Identify which cell holds the provided text, then report its [X, Y] central coordinate. 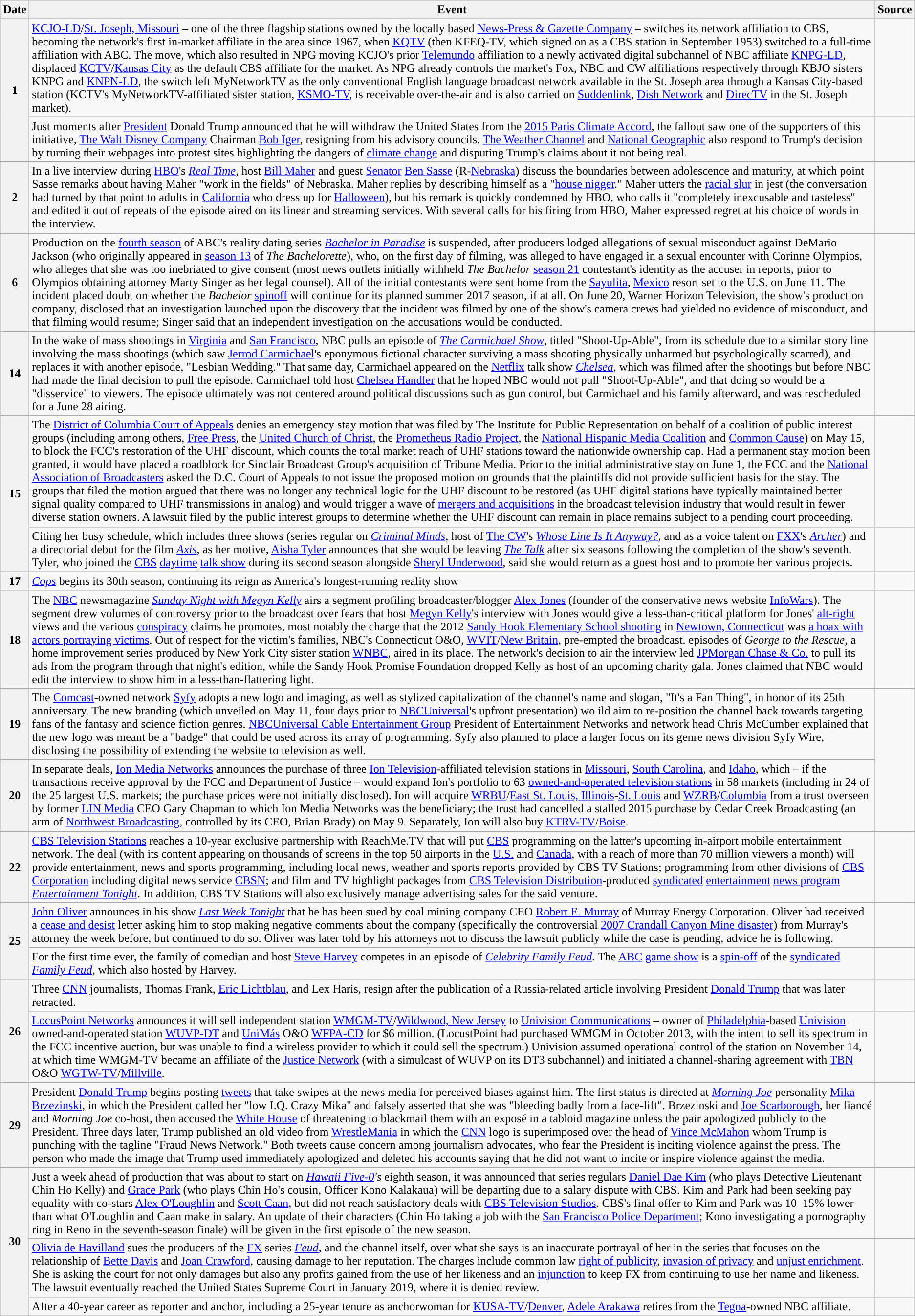
Cops begins its 30th season, continuing its reign as America's longest-running reality show [452, 581]
22 [15, 867]
18 [15, 639]
25 [15, 941]
15 [15, 494]
17 [15, 581]
Source [894, 10]
6 [15, 282]
30 [15, 1241]
19 [15, 724]
Date [15, 10]
2 [15, 198]
Event [452, 10]
1 [15, 90]
29 [15, 1125]
14 [15, 374]
26 [15, 1031]
20 [15, 795]
